Find where the given text appears and provide that cell's center as (x, y) coordinate. 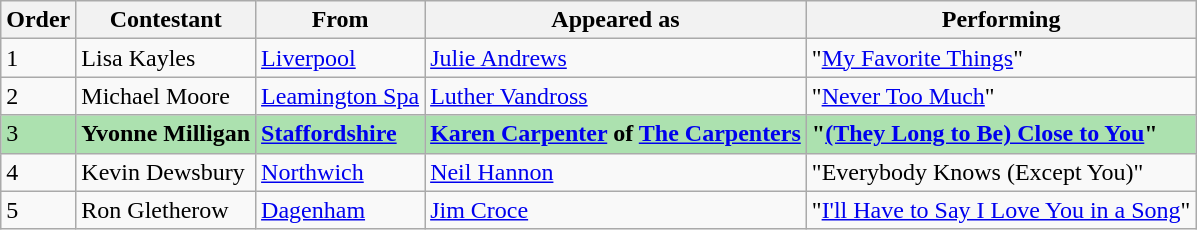
4 (38, 172)
Kevin Dewsbury (166, 172)
Karen Carpenter of The Carpenters (616, 134)
Appeared as (616, 20)
Contestant (166, 20)
Staffordshire (340, 134)
"Never Too Much" (1001, 96)
Liverpool (340, 58)
Performing (1001, 20)
From (340, 20)
Luther Vandross (616, 96)
Order (38, 20)
1 (38, 58)
"My Favorite Things" (1001, 58)
Ron Gletherow (166, 210)
"Everybody Knows (Except You)" (1001, 172)
Northwich (340, 172)
Lisa Kayles (166, 58)
Dagenham (340, 210)
Yvonne Milligan (166, 134)
Neil Hannon (616, 172)
Leamington Spa (340, 96)
3 (38, 134)
5 (38, 210)
Julie Andrews (616, 58)
Jim Croce (616, 210)
2 (38, 96)
Michael Moore (166, 96)
"I'll Have to Say I Love You in a Song" (1001, 210)
"(They Long to Be) Close to You" (1001, 134)
